Search for the cell housing the specified text and yield its (x, y) center coordinate. 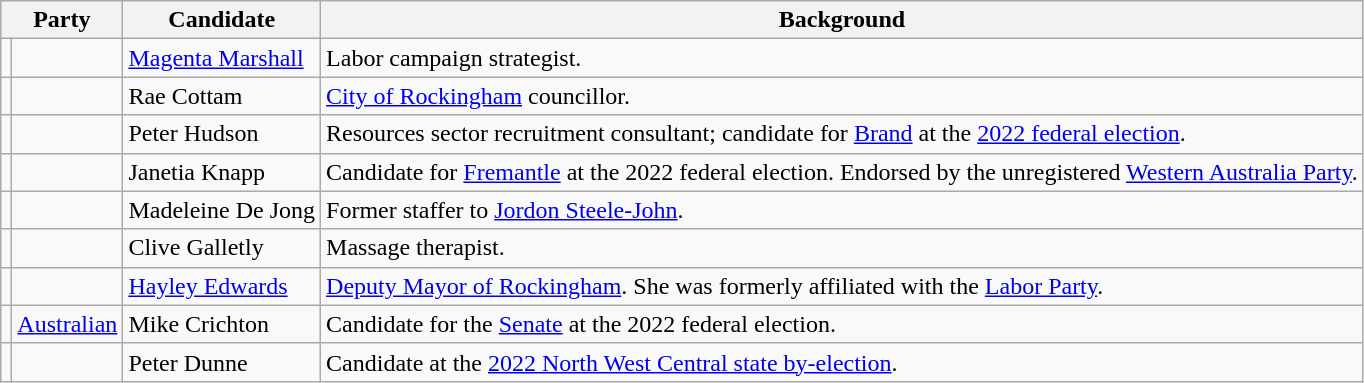
Former staffer to Jordon Steele-John. (842, 210)
Janetia Knapp (222, 172)
Clive Galletly (222, 248)
Candidate for Fremantle at the 2022 federal election. Endorsed by the unregistered Western Australia Party. (842, 172)
Madeleine De Jong (222, 210)
Massage therapist. (842, 248)
Candidate (222, 20)
Deputy Mayor of Rockingham. She was formerly affiliated with the Labor Party. (842, 286)
Labor campaign strategist. (842, 58)
Candidate at the 2022 North West Central state by-election. (842, 362)
Party (62, 20)
Background (842, 20)
Australian (68, 324)
Magenta Marshall (222, 58)
Hayley Edwards (222, 286)
Resources sector recruitment consultant; candidate for Brand at the 2022 federal election. (842, 134)
Candidate for the Senate at the 2022 federal election. (842, 324)
Rae Cottam (222, 96)
City of Rockingham councillor. (842, 96)
Peter Hudson (222, 134)
Peter Dunne (222, 362)
Mike Crichton (222, 324)
